For the text-containing cell, return its midpoint in [X, Y] coordinate format. 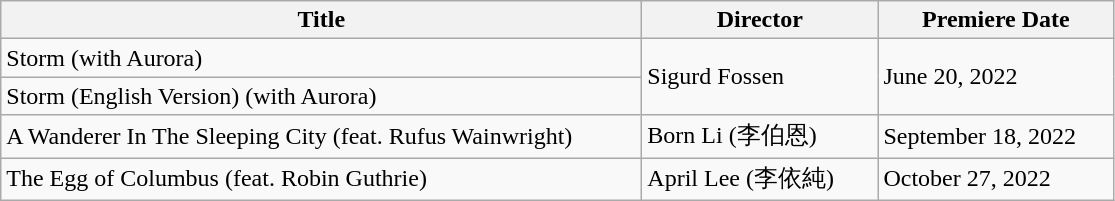
Storm (with Aurora) [322, 58]
April Lee (李依純) [760, 180]
September 18, 2022 [996, 136]
June 20, 2022 [996, 77]
Title [322, 20]
Director [760, 20]
A Wanderer In The Sleeping City (feat. Rufus Wainwright) [322, 136]
Born Li (李伯恩) [760, 136]
October 27, 2022 [996, 180]
The Egg of Columbus (feat. Robin Guthrie) [322, 180]
Premiere Date [996, 20]
Storm (English Version) (with Aurora) [322, 96]
Sigurd Fossen [760, 77]
